For the text-containing cell, return its midpoint in [x, y] coordinate format. 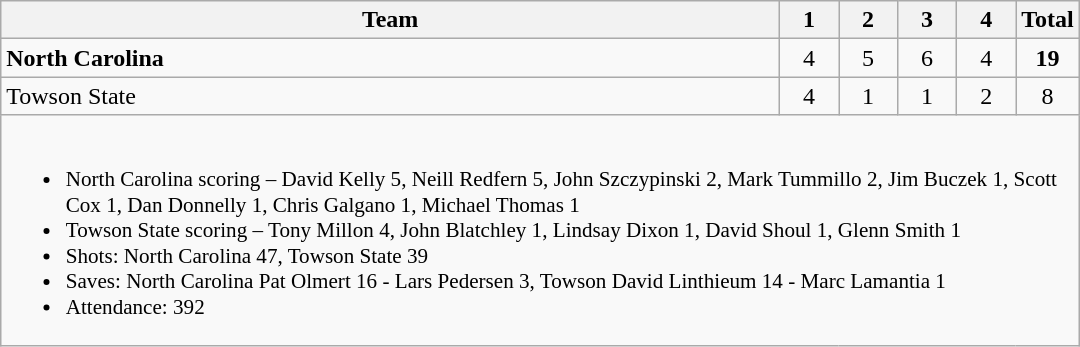
6 [928, 58]
Towson State [390, 96]
19 [1048, 58]
3 [928, 20]
5 [868, 58]
8 [1048, 96]
Total [1048, 20]
Team [390, 20]
North Carolina [390, 58]
